Identify which cell holds the provided text, then report its [X, Y] central coordinate. 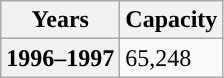
1996–1997 [60, 58]
Capacity [172, 20]
Years [60, 20]
65,248 [172, 58]
